Detect which cell encompasses the target text, then output its (x, y) center coordinate. 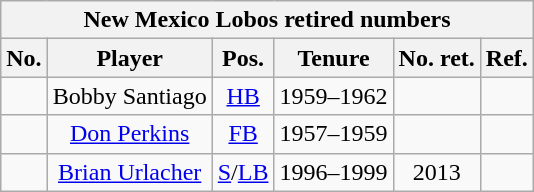
Pos. (243, 58)
No. (24, 58)
Don Perkins (130, 134)
1996–1999 (334, 172)
2013 (436, 172)
No. ret. (436, 58)
New Mexico Lobos retired numbers (268, 20)
Ref. (506, 58)
Bobby Santiago (130, 96)
Player (130, 58)
Brian Urlacher (130, 172)
S/LB (243, 172)
Tenure (334, 58)
HB (243, 96)
1957–1959 (334, 134)
1959–1962 (334, 96)
FB (243, 134)
